Return [X, Y] of the center of cell containing provided text 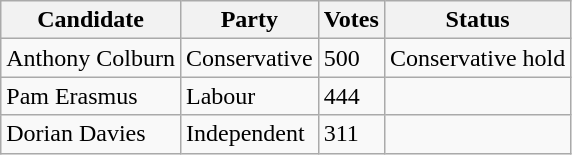
Party [249, 20]
Conservative hold [477, 58]
Votes [351, 20]
Candidate [91, 20]
Conservative [249, 58]
Dorian Davies [91, 134]
Status [477, 20]
Labour [249, 96]
Independent [249, 134]
500 [351, 58]
Pam Erasmus [91, 96]
Anthony Colburn [91, 58]
444 [351, 96]
311 [351, 134]
